Locate the cell with the specified text and output its [X, Y] center coordinate. 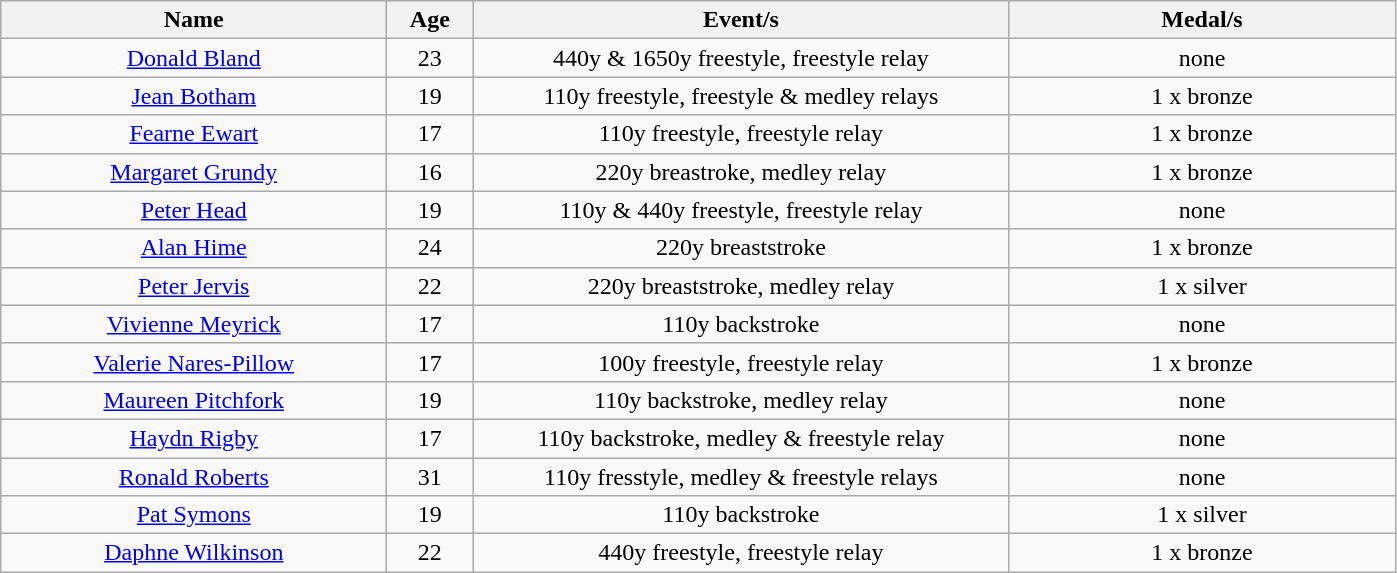
Haydn Rigby [194, 438]
Fearne Ewart [194, 134]
100y freestyle, freestyle relay [741, 362]
110y & 440y freestyle, freestyle relay [741, 210]
110y backstroke, medley relay [741, 400]
24 [430, 248]
Maureen Pitchfork [194, 400]
Jean Botham [194, 96]
Name [194, 20]
Age [430, 20]
220y breaststroke [741, 248]
110y freestyle, freestyle relay [741, 134]
31 [430, 477]
110y freestyle, freestyle & medley relays [741, 96]
220y breastroke, medley relay [741, 172]
Medal/s [1202, 20]
110y fresstyle, medley & freestyle relays [741, 477]
Donald Bland [194, 58]
23 [430, 58]
Pat Symons [194, 515]
110y backstroke, medley & freestyle relay [741, 438]
Peter Jervis [194, 286]
Valerie Nares-Pillow [194, 362]
Event/s [741, 20]
16 [430, 172]
Peter Head [194, 210]
440y freestyle, freestyle relay [741, 553]
440y & 1650y freestyle, freestyle relay [741, 58]
Ronald Roberts [194, 477]
Margaret Grundy [194, 172]
Alan Hime [194, 248]
220y breaststroke, medley relay [741, 286]
Vivienne Meyrick [194, 324]
Daphne Wilkinson [194, 553]
